Search for the cell housing the specified text and yield its (X, Y) center coordinate. 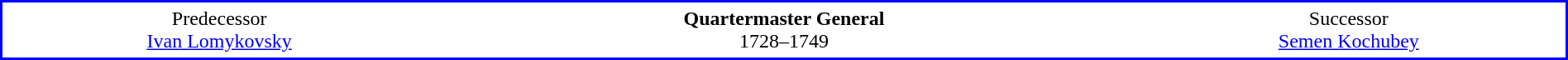
PredecessorIvan Lomykovsky (219, 30)
Quartermaster General1728–1749 (784, 30)
SuccessorSemen Kochubey (1350, 30)
